Return (X, Y) of the center of cell containing provided text 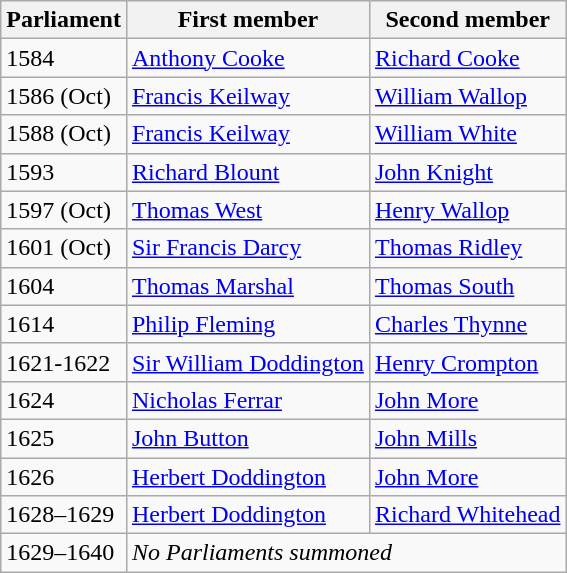
Charles Thynne (468, 324)
1586 (Oct) (64, 96)
Richard Cooke (468, 58)
Sir William Doddington (248, 362)
First member (248, 20)
1621-1622 (64, 362)
William Wallop (468, 96)
1593 (64, 172)
Thomas Ridley (468, 248)
1584 (64, 58)
Thomas West (248, 210)
Richard Whitehead (468, 515)
John Knight (468, 172)
William White (468, 134)
1629–1640 (64, 553)
Second member (468, 20)
Thomas Marshal (248, 286)
Philip Fleming (248, 324)
Nicholas Ferrar (248, 400)
1597 (Oct) (64, 210)
Thomas South (468, 286)
Anthony Cooke (248, 58)
Richard Blount (248, 172)
John Button (248, 438)
Henry Wallop (468, 210)
1625 (64, 438)
Parliament (64, 20)
1626 (64, 477)
1614 (64, 324)
Sir Francis Darcy (248, 248)
1628–1629 (64, 515)
1601 (Oct) (64, 248)
1588 (Oct) (64, 134)
1604 (64, 286)
No Parliaments summoned (346, 553)
John Mills (468, 438)
Henry Crompton (468, 362)
1624 (64, 400)
